Detect which cell encompasses the target text, then output its [x, y] center coordinate. 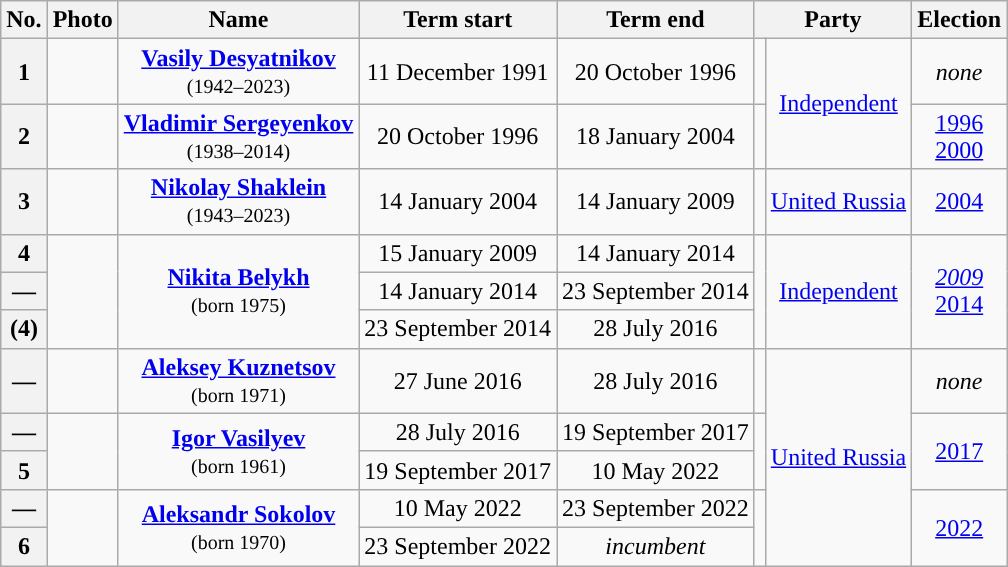
2017 [960, 451]
18 January 2004 [656, 136]
No. [24, 20]
5 [24, 470]
Vladimir Sergeyenkov(1938–2014) [238, 136]
2022 [960, 527]
6 [24, 546]
Party [832, 20]
(4) [24, 329]
Aleksandr Sokolov(born 1970) [238, 527]
Nikolay Shaklein(1943–2023) [238, 202]
Nikita Belykh(born 1975) [238, 291]
19962000 [960, 136]
27 June 2016 [458, 380]
incumbent [656, 546]
Igor Vasilyev(born 1961) [238, 451]
Aleksey Kuznetsov(born 1971) [238, 380]
2 [24, 136]
4 [24, 253]
Term end [656, 20]
1 [24, 72]
Election [960, 20]
20092014 [960, 291]
3 [24, 202]
Term start [458, 20]
2004 [960, 202]
Photo [82, 20]
Name [238, 20]
Vasily Desyatnikov(1942–2023) [238, 72]
11 December 1991 [458, 72]
15 January 2009 [458, 253]
14 January 2009 [656, 202]
14 January 2004 [458, 202]
